Search for the cell housing the specified text and yield its (X, Y) center coordinate. 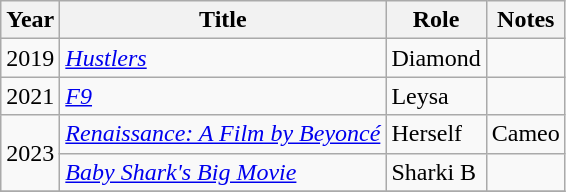
Sharki B (436, 172)
Herself (436, 134)
2021 (30, 96)
Role (436, 20)
Renaissance: A Film by Beyoncé (223, 134)
Baby Shark's Big Movie (223, 172)
Year (30, 20)
2023 (30, 153)
F9 (223, 96)
2019 (30, 58)
Leysa (436, 96)
Notes (526, 20)
Diamond (436, 58)
Title (223, 20)
Hustlers (223, 58)
Cameo (526, 134)
